Extract the [x, y] coordinate from the center of the cell holding the provided text.  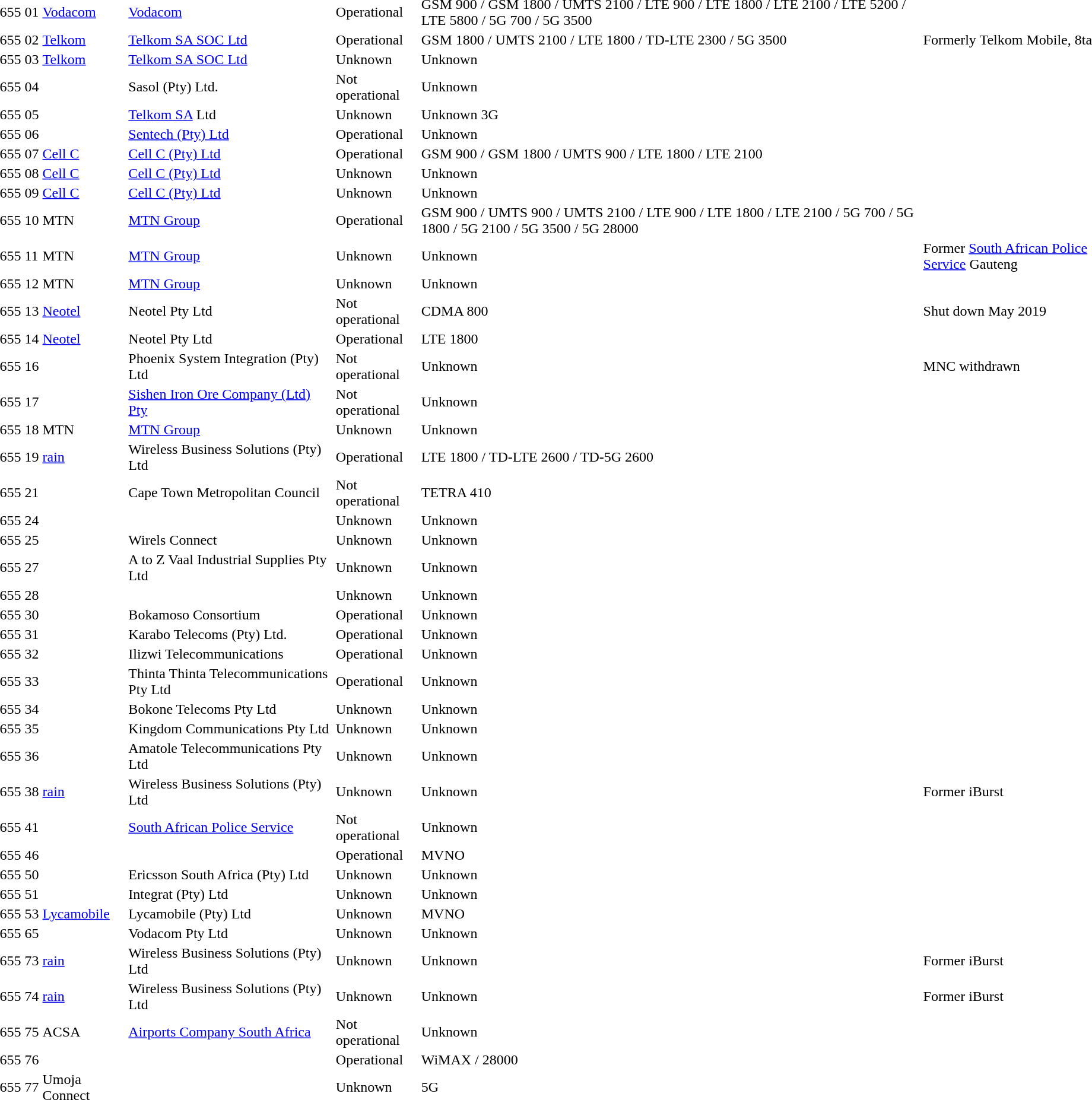
17 [32, 402]
02 [32, 40]
Unknown 3G [671, 115]
Kingdom Communications Pty Ltd [230, 729]
33 [32, 681]
18 [32, 430]
31 [32, 634]
Karabo Telecoms (Pty) Ltd. [230, 634]
32 [32, 654]
Sishen Iron Ore Company (Ltd) Pty [230, 402]
10 [32, 221]
73 [32, 961]
53 [32, 914]
21 [32, 492]
Bokone Telecoms Pty Ltd [230, 709]
11 [32, 256]
TETRA 410 [671, 492]
LTE 1800 / TD-LTE 2600 / TD-5G 2600 [671, 457]
GSM 900 / UMTS 900 / UMTS 2100 / LTE 900 / LTE 1800 / LTE 2100 / 5G 700 / 5G 1800 / 5G 2100 / 5G 3500 / 5G 28000 [671, 221]
Integrat (Pty) Ltd [230, 894]
30 [32, 615]
06 [32, 134]
Ericsson South Africa (Pty) Ltd [230, 875]
Phoenix System Integration (Pty) Ltd [230, 367]
51 [32, 894]
03 [32, 59]
Sentech (Pty) Ltd [230, 134]
Sasol (Pty) Ltd. [230, 87]
09 [32, 193]
28 [32, 595]
Ilizwi Telecommunications [230, 654]
WiMAX / 28000 [671, 1060]
Vodacom Pty Ltd [230, 933]
13 [32, 311]
24 [32, 520]
41 [32, 827]
CDMA 800 [671, 311]
Thinta Thinta Telecommunications Pty Ltd [230, 681]
08 [32, 173]
Lycamobile (Pty) Ltd [230, 914]
Amatole Telecommunications Pty Ltd [230, 756]
38 [32, 791]
50 [32, 875]
76 [32, 1060]
65 [32, 933]
South African Police Service [230, 827]
05 [32, 115]
46 [32, 855]
ACSA [84, 1032]
14 [32, 339]
Airports Company South Africa [230, 1032]
Bokamoso Consortium [230, 615]
16 [32, 367]
19 [32, 457]
GSM 1800 / UMTS 2100 / LTE 1800 / TD-LTE 2300 / 5G 3500 [671, 40]
74 [32, 997]
12 [32, 284]
35 [32, 729]
75 [32, 1032]
07 [32, 154]
LTE 1800 [671, 339]
GSM 900 / GSM 1800 / UMTS 900 / LTE 1800 / LTE 2100 [671, 154]
Wirels Connect [230, 540]
Cape Town Metropolitan Council [230, 492]
27 [32, 567]
25 [32, 540]
A to Z Vaal Industrial Supplies Pty Ltd [230, 567]
Telkom SA Ltd [230, 115]
Lycamobile [84, 914]
04 [32, 87]
36 [32, 756]
34 [32, 709]
